Output the (x, y) coordinate of the center of the cell containing the given text.  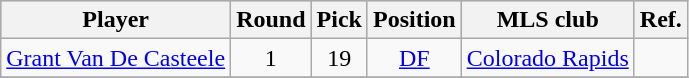
19 (339, 58)
MLS club (548, 20)
Grant Van De Casteele (116, 58)
1 (271, 58)
Position (414, 20)
Pick (339, 20)
Round (271, 20)
DF (414, 58)
Colorado Rapids (548, 58)
Player (116, 20)
Ref. (660, 20)
